Detect which cell encompasses the target text, then output its [x, y] center coordinate. 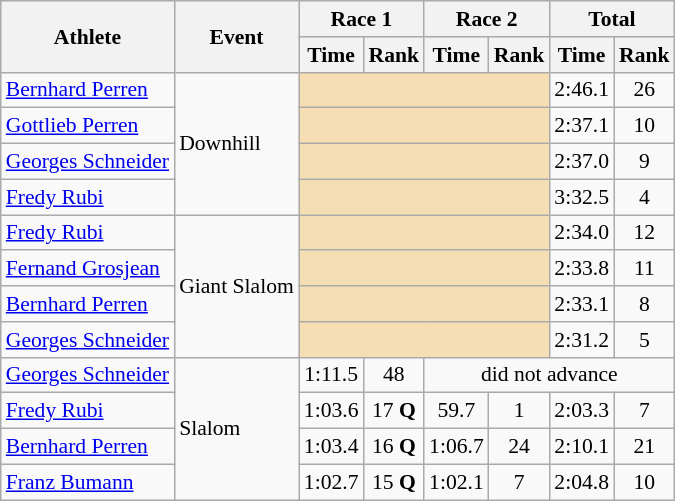
2:04.8 [582, 482]
17 Q [394, 411]
48 [394, 375]
2:33.8 [582, 269]
9 [644, 162]
Total [612, 19]
59.7 [456, 411]
12 [644, 233]
Fernand Grosjean [88, 269]
Giant Slalom [236, 286]
2:34.0 [582, 233]
2:03.3 [582, 411]
Downhill [236, 143]
Event [236, 36]
2:10.1 [582, 447]
2:31.2 [582, 340]
8 [644, 304]
Franz Bumann [88, 482]
11 [644, 269]
1:02.7 [332, 482]
1:03.4 [332, 447]
Race 1 [362, 19]
15 Q [394, 482]
26 [644, 90]
did not advance [549, 375]
2:37.1 [582, 126]
3:32.5 [582, 197]
16 Q [394, 447]
Gottlieb Perren [88, 126]
2:46.1 [582, 90]
Athlete [88, 36]
1:06.7 [456, 447]
21 [644, 447]
2:37.0 [582, 162]
2:33.1 [582, 304]
1:11.5 [332, 375]
Slalom [236, 428]
1 [520, 411]
24 [520, 447]
1:02.1 [456, 482]
1:03.6 [332, 411]
4 [644, 197]
5 [644, 340]
Race 2 [486, 19]
